Identify which cell holds the provided text, then report its (X, Y) central coordinate. 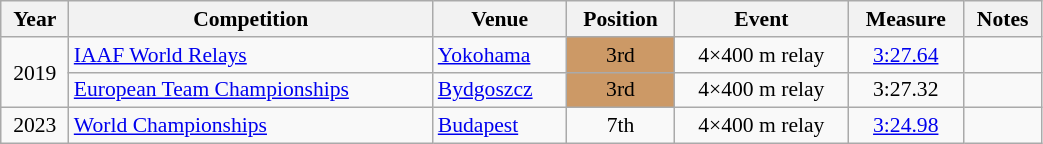
Budapest (500, 126)
3:27.64 (906, 55)
Event (761, 19)
7th (621, 126)
Yokohama (500, 55)
3:27.32 (906, 90)
Competition (251, 19)
2023 (35, 126)
Measure (906, 19)
2019 (35, 72)
Venue (500, 19)
World Championships (251, 126)
Bydgoszcz (500, 90)
3:24.98 (906, 126)
IAAF World Relays (251, 55)
Year (35, 19)
Notes (1002, 19)
Position (621, 19)
European Team Championships (251, 90)
